Return (x, y) of the center of cell containing provided text 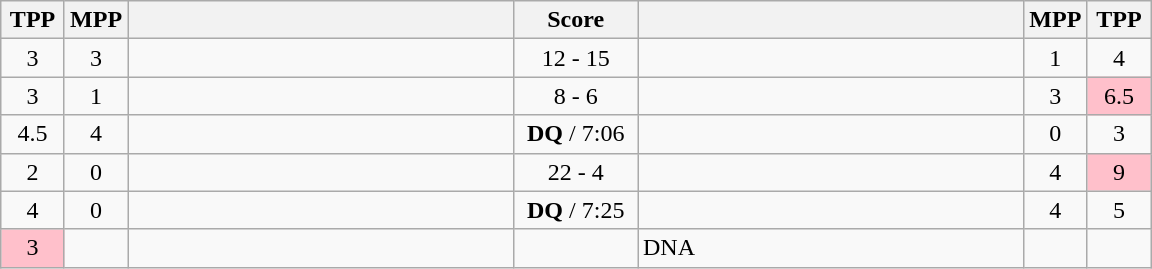
12 - 15 (576, 58)
DQ / 7:25 (576, 210)
8 - 6 (576, 96)
Score (576, 20)
5 (1119, 210)
6.5 (1119, 96)
9 (1119, 172)
DNA (831, 248)
DQ / 7:06 (576, 134)
4.5 (33, 134)
2 (33, 172)
22 - 4 (576, 172)
